Extract the [x, y] coordinate from the center of the cell holding the provided text.  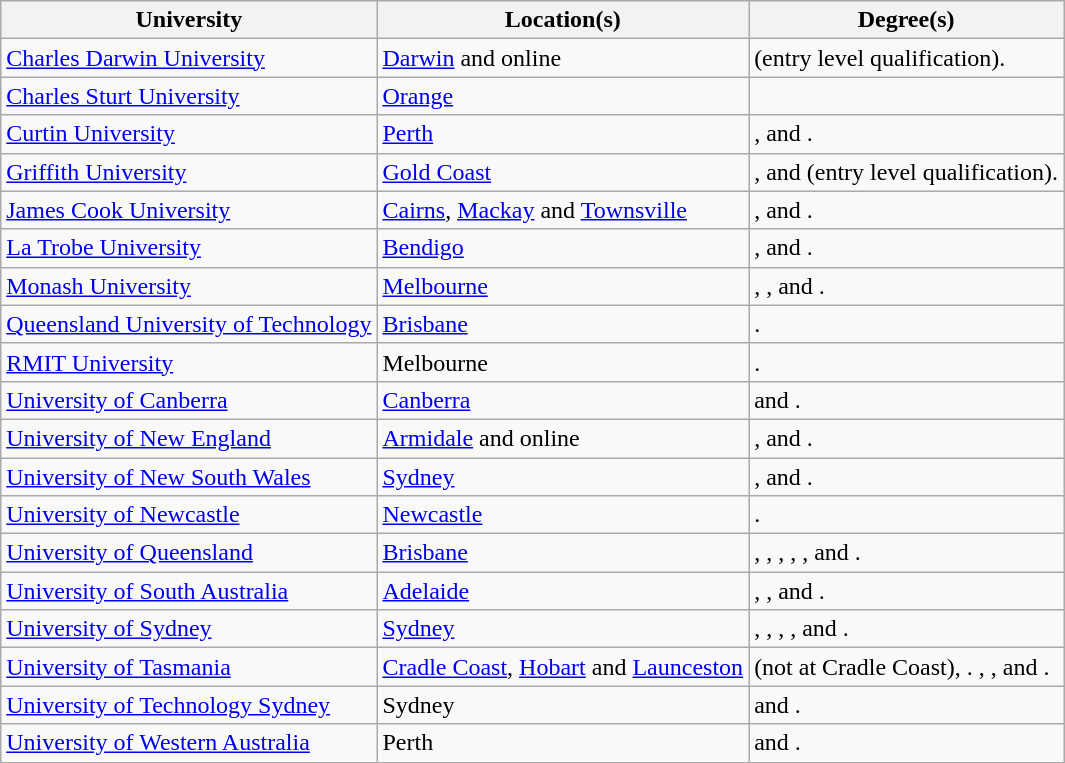
University of South Australia [189, 591]
University of Western Australia [189, 743]
University of Canberra [189, 400]
Degree(s) [906, 20]
(not at Cradle Coast), . , , and . [906, 667]
Cradle Coast, Hobart and Launceston [563, 667]
Adelaide [563, 591]
Charles Sturt University [189, 96]
Armidale and online [563, 438]
Gold Coast [563, 172]
University of Newcastle [189, 515]
Griffith University [189, 172]
James Cook University [189, 210]
Monash University [189, 286]
Canberra [563, 400]
Queensland University of Technology [189, 324]
(entry level qualification). [906, 58]
University of New South Wales [189, 477]
Orange [563, 96]
La Trobe University [189, 248]
, , , , , and . [906, 553]
University [189, 20]
Cairns, Mackay and Townsville [563, 210]
Newcastle [563, 515]
, , , , and . [906, 629]
Curtin University [189, 134]
University of Technology Sydney [189, 705]
University of New England [189, 438]
RMIT University [189, 362]
Location(s) [563, 20]
University of Tasmania [189, 667]
Bendigo [563, 248]
Darwin and online [563, 58]
Charles Darwin University [189, 58]
, and (entry level qualification). [906, 172]
University of Sydney [189, 629]
University of Queensland [189, 553]
